Search for the cell housing the specified text and yield its (x, y) center coordinate. 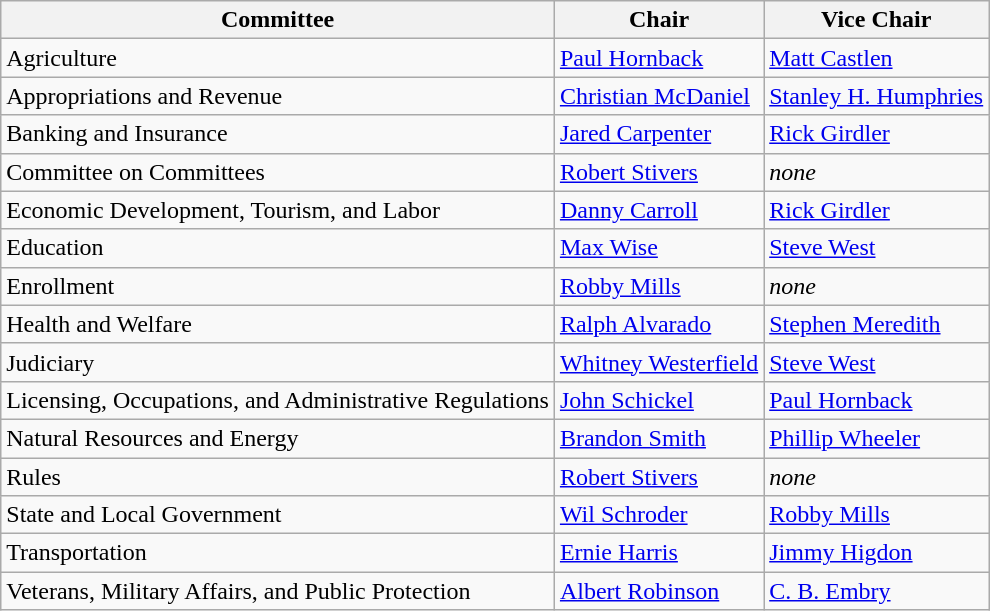
Vice Chair (876, 20)
State and Local Government (278, 515)
Committee (278, 20)
Enrollment (278, 286)
Health and Welfare (278, 324)
Ernie Harris (658, 553)
Stanley H. Humphries (876, 96)
Phillip Wheeler (876, 438)
Committee on Committees (278, 172)
Christian McDaniel (658, 96)
Matt Castlen (876, 58)
Economic Development, Tourism, and Labor (278, 210)
John Schickel (658, 400)
Chair (658, 20)
Education (278, 248)
Jared Carpenter (658, 134)
Jimmy Higdon (876, 553)
Licensing, Occupations, and Administrative Regulations (278, 400)
Banking and Insurance (278, 134)
Max Wise (658, 248)
Brandon Smith (658, 438)
Rules (278, 477)
Wil Schroder (658, 515)
C. B. Embry (876, 591)
Appropriations and Revenue (278, 96)
Whitney Westerfield (658, 362)
Agriculture (278, 58)
Danny Carroll (658, 210)
Judiciary (278, 362)
Natural Resources and Energy (278, 438)
Albert Robinson (658, 591)
Veterans, Military Affairs, and Public Protection (278, 591)
Ralph Alvarado (658, 324)
Transportation (278, 553)
Stephen Meredith (876, 324)
